Return (x, y) of the center of cell containing provided text 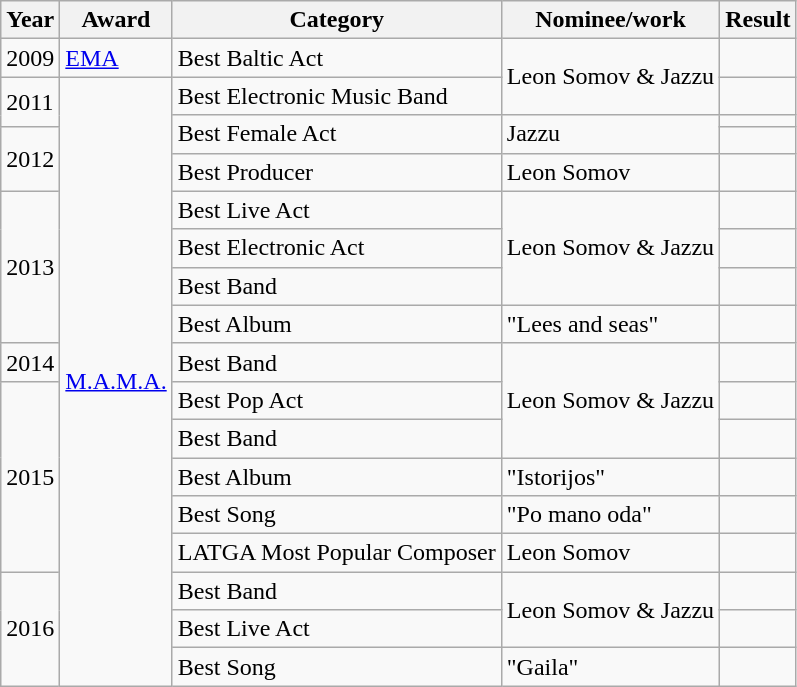
2011 (30, 102)
2015 (30, 476)
"Istorijos" (610, 477)
EMA (116, 58)
LATGA Most Popular Composer (336, 553)
"Gaila" (610, 667)
"Po mano oda" (610, 515)
Best Female Act (336, 134)
Year (30, 20)
2012 (30, 158)
Nominee/work (610, 20)
2016 (30, 629)
Best Baltic Act (336, 58)
Best Producer (336, 172)
Result (758, 20)
Award (116, 20)
Best Pop Act (336, 400)
2013 (30, 267)
Jazzu (610, 134)
Best Electronic Act (336, 248)
Best Electronic Music Band (336, 96)
M.A.M.A. (116, 382)
Category (336, 20)
2009 (30, 58)
2014 (30, 362)
"Lees and seas" (610, 324)
